Locate the cell with the specified text and output its [X, Y] center coordinate. 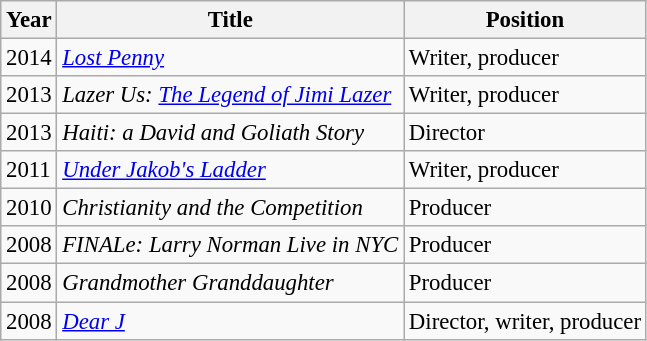
Lost Penny [230, 58]
Christianity and the Competition [230, 208]
2014 [29, 58]
Haiti: a David and Goliath Story [230, 133]
Lazer Us: The Legend of Jimi Lazer [230, 95]
2011 [29, 170]
2010 [29, 208]
FINALe: Larry Norman Live in NYC [230, 245]
Title [230, 20]
Position [526, 20]
Year [29, 20]
Director [526, 133]
Grandmother Granddaughter [230, 283]
Under Jakob's Ladder [230, 170]
Director, writer, producer [526, 321]
Dear J [230, 321]
